Pinpoint the cell where the given text exists, returning its [X, Y] midpoint coordinate. 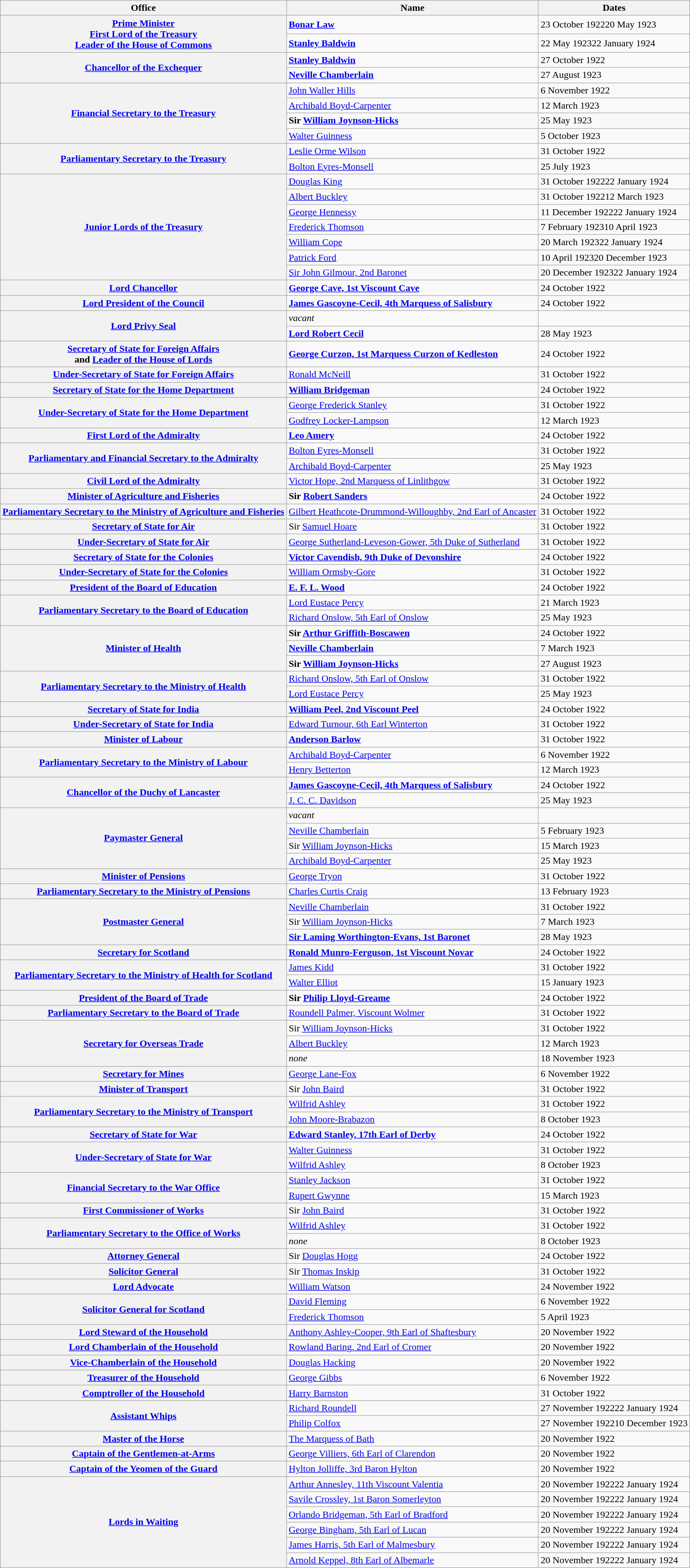
Under-Secretary of State for Air [144, 542]
23 October 192220 May 1923 [614, 25]
Charles Curtis Craig [412, 891]
Sir John Gilmour, 2nd Baronet [412, 273]
Sir Samuel Hoare [412, 527]
James Harris, 5th Earl of Malmesbury [412, 1545]
20 December 192322 January 1924 [614, 273]
Financial Secretary to the War Office [144, 1187]
Minister of Health [144, 648]
Parliamentary Secretary to the Board of Trade [144, 1013]
Douglas King [412, 181]
27 October 1922 [614, 60]
Philip Colfox [412, 1423]
Lord Advocate [144, 1287]
Lord Chamberlain of the Household [144, 1347]
Under-Secretary of State for War [144, 1157]
Secretary of State for India [144, 709]
Under-Secretary of State for the Home Department [144, 412]
Henry Betterton [412, 770]
John Moore-Brabazon [412, 1119]
George Hennessy [412, 212]
Hylton Jolliffe, 3rd Baron Hylton [412, 1469]
Master of the Horse [144, 1439]
Paymaster General [144, 838]
Secretary of State for the Colonies [144, 557]
Junior Lords of the Treasury [144, 227]
The Marquess of Bath [412, 1439]
Harry Barnston [412, 1393]
Sir Douglas Hogg [412, 1256]
Victor Hope, 2nd Marquess of Linlithgow [412, 481]
George Curzon, 1st Marquess Curzon of Kedleston [412, 354]
Lord Privy Seal [144, 326]
5 April 1923 [614, 1317]
Lord President of the Council [144, 303]
Rowland Baring, 2nd Earl of Cromer [412, 1347]
Sir Philip Lloyd-Greame [412, 998]
Minister of Labour [144, 739]
Comptroller of the Household [144, 1393]
Solicitor General for Scotland [144, 1309]
Leo Amery [412, 435]
J. C. C. Davidson [412, 800]
Ronald McNeill [412, 375]
Secretary for Overseas Trade [144, 1043]
George Tryon [412, 876]
Savile Crossley, 1st Baron Somerleyton [412, 1499]
George Frederick Stanley [412, 405]
President of the Board of Education [144, 587]
Postmaster General [144, 922]
Lord Steward of the Household [144, 1332]
5 February 1923 [614, 831]
Treasurer of the Household [144, 1378]
Dates [614, 8]
Sir Arthur Griffith-Boscawen [412, 633]
Arthur Annesley, 11th Viscount Valentia [412, 1484]
21 March 1923 [614, 603]
Office [144, 8]
Stanley Jackson [412, 1180]
Under-Secretary of State for Foreign Affairs [144, 375]
24 November 1922 [614, 1287]
George Cave, 1st Viscount Cave [412, 288]
Under-Secretary of State for the Colonies [144, 572]
Secretary of State for Air [144, 527]
George Bingham, 5th Earl of Lucan [412, 1530]
George Gibbs [412, 1378]
Patrick Ford [412, 258]
Parliamentary Secretary to the Ministry of Transport [144, 1112]
Attorney General [144, 1256]
Civil Lord of the Admiralty [144, 481]
5 October 1923 [614, 136]
Anderson Barlow [412, 739]
John Waller Hills [412, 90]
William Peel, 2nd Viscount Peel [412, 709]
15 January 1923 [614, 983]
Minister of Pensions [144, 876]
James Kidd [412, 967]
William Cope [412, 242]
Sir Thomas Inskip [412, 1271]
Roundell Palmer, Viscount Wolmer [412, 1013]
Captain of the Yeomen of the Guard [144, 1469]
David Fleming [412, 1302]
Parliamentary Secretary to the Ministry of Pensions [144, 891]
Secretary of State for the Home Department [144, 390]
Chancellor of the Duchy of Lancaster [144, 793]
Parliamentary Secretary to the Ministry of Labour [144, 762]
Douglas Hacking [412, 1362]
Parliamentary Secretary to the Ministry of Agriculture and Fisheries [144, 511]
Secretary of State for Foreign Affairs and Leader of the House of Lords [144, 354]
George Sutherland-Leveson-Gower, 5th Duke of Sutherland [412, 542]
Edward Turnour, 6th Earl Winterton [412, 724]
Minister of Transport [144, 1089]
First Commissioner of Works [144, 1211]
Bonar Law [412, 25]
Secretary of State for War [144, 1134]
First Lord of the Admiralty [144, 435]
Name [412, 8]
13 February 1923 [614, 891]
Walter Elliot [412, 983]
22 May 192322 January 1924 [614, 43]
10 April 192320 December 1923 [614, 258]
Secretary for Scotland [144, 952]
William Ormsby-Gore [412, 572]
Captain of the Gentlemen-at-Arms [144, 1454]
31 October 192212 March 1923 [614, 196]
31 October 192222 January 1924 [614, 181]
20 March 192322 January 1924 [614, 242]
Assistant Whips [144, 1415]
Gilbert Heathcote-Drummond-Willoughby, 2nd Earl of Ancaster [412, 511]
William Watson [412, 1287]
Vice-Chamberlain of the Household [144, 1362]
Parliamentary Secretary to the Board of Education [144, 610]
Ronald Munro-Ferguson, 1st Viscount Novar [412, 952]
Parliamentary Secretary to the Ministry of Health [144, 686]
Parliamentary Secretary to the Ministry of Health for Scotland [144, 975]
William Bridgeman [412, 390]
Financial Secretary to the Treasury [144, 113]
Solicitor General [144, 1271]
George Villiers, 6th Earl of Clarendon [412, 1454]
Parliamentary and Financial Secretary to the Admiralty [144, 458]
25 July 1923 [614, 166]
Richard Roundell [412, 1408]
Godfrey Locker-Lampson [412, 420]
11 December 192222 January 1924 [614, 212]
Lord Robert Cecil [412, 333]
Victor Cavendish, 9th Duke of Devonshire [412, 557]
Arnold Keppel, 8th Earl of Albemarle [412, 1560]
Prime MinisterFirst Lord of the TreasuryLeader of the House of Commons [144, 34]
President of the Board of Trade [144, 998]
Lords in Waiting [144, 1522]
George Lane-Fox [412, 1074]
Under-Secretary of State for India [144, 724]
Minister of Agriculture and Fisheries [144, 496]
Lord Chancellor [144, 288]
Edward Stanley, 17th Earl of Derby [412, 1134]
Parliamentary Secretary to the Treasury [144, 159]
Sir Laming Worthington-Evans, 1st Baronet [412, 937]
Parliamentary Secretary to the Office of Works [144, 1233]
E. F. L. Wood [412, 587]
Sir Robert Sanders [412, 496]
7 February 192310 April 1923 [614, 227]
27 November 192222 January 1924 [614, 1408]
Orlando Bridgeman, 5th Earl of Bradford [412, 1514]
18 November 1923 [614, 1059]
Leslie Orme Wilson [412, 151]
Secretary for Mines [144, 1074]
Rupert Gwynne [412, 1195]
27 November 192210 December 1923 [614, 1423]
Anthony Ashley-Cooper, 9th Earl of Shaftesbury [412, 1332]
Chancellor of the Exchequer [144, 67]
